Locate the cell with the specified text and output its (X, Y) center coordinate. 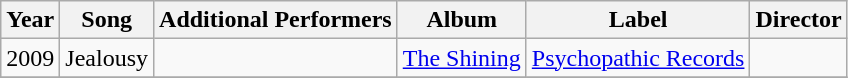
Label (638, 20)
Director (798, 20)
The Shining (462, 58)
Year (30, 20)
Album (462, 20)
Additional Performers (276, 20)
Jealousy (107, 58)
Psychopathic Records (638, 58)
2009 (30, 58)
Song (107, 20)
